Extract the (x, y) coordinate from the center of the cell holding the provided text.  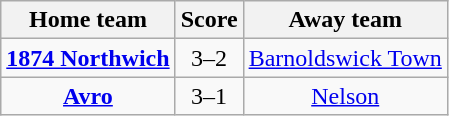
Home team (88, 20)
Score (209, 20)
Nelson (345, 96)
3–1 (209, 96)
Avro (88, 96)
Away team (345, 20)
3–2 (209, 58)
Barnoldswick Town (345, 58)
1874 Northwich (88, 58)
